From the cell containing the given text, extract its center point as (X, Y) coordinate. 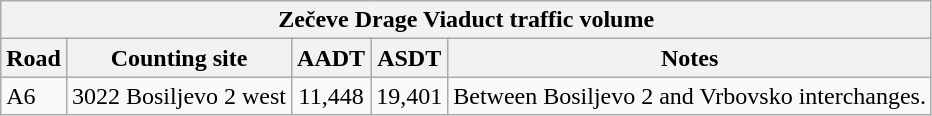
Road (34, 58)
Zečeve Drage Viaduct traffic volume (466, 20)
3022 Bosiljevo 2 west (178, 96)
Between Bosiljevo 2 and Vrbovsko interchanges. (690, 96)
11,448 (332, 96)
19,401 (410, 96)
AADT (332, 58)
Counting site (178, 58)
A6 (34, 96)
Notes (690, 58)
ASDT (410, 58)
